From the cell containing the given text, extract its center point as [x, y] coordinate. 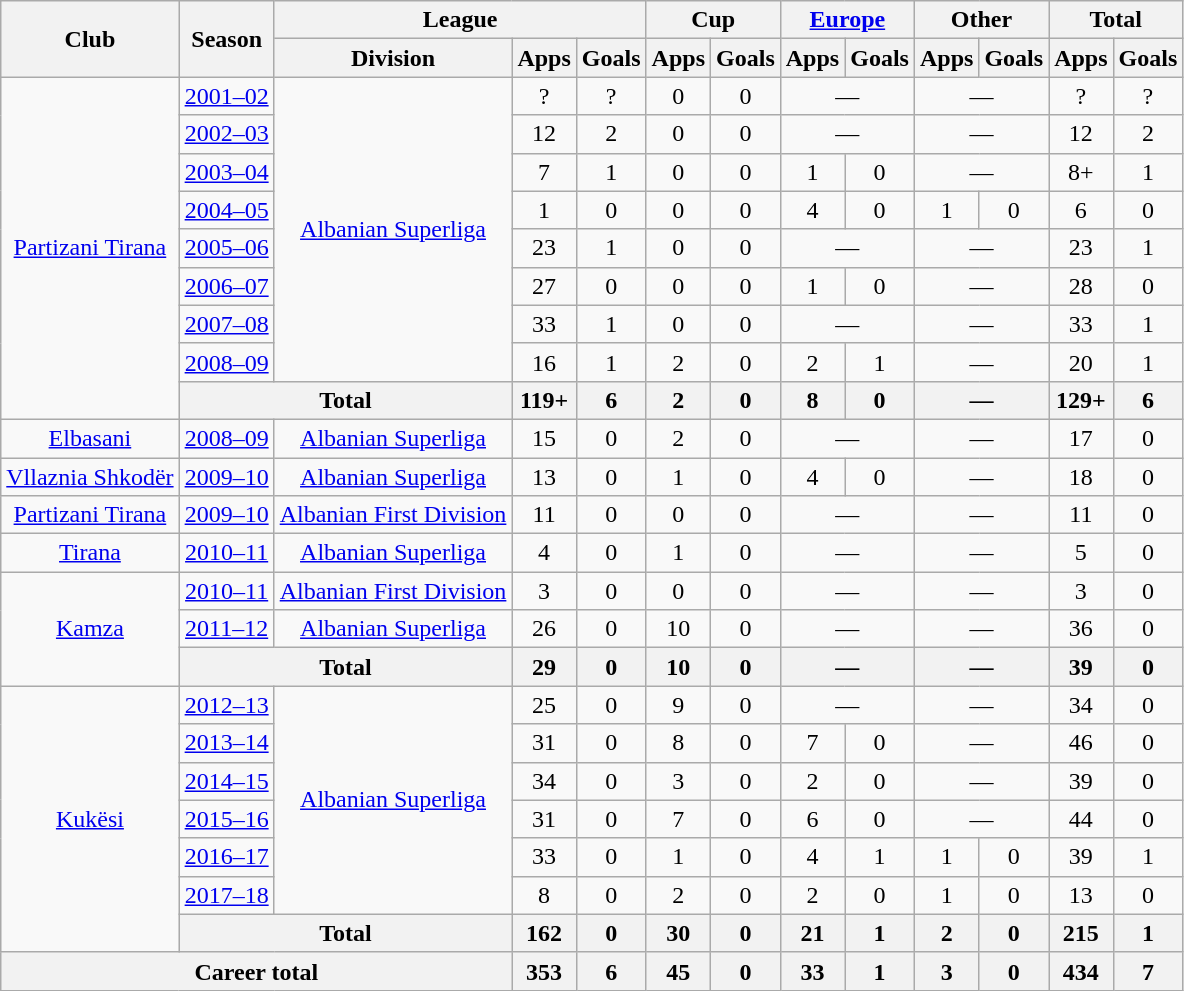
2002–03 [226, 134]
2003–04 [226, 172]
162 [544, 933]
2016–17 [226, 857]
215 [1081, 933]
2015–16 [226, 819]
2013–14 [226, 743]
Kamza [90, 629]
5 [1081, 553]
29 [544, 667]
46 [1081, 743]
45 [678, 971]
Vllaznia Shkodër [90, 477]
2001–02 [226, 96]
119+ [544, 400]
Cup [713, 20]
129+ [1081, 400]
18 [1081, 477]
Europe [847, 20]
2004–05 [226, 210]
2012–13 [226, 705]
27 [544, 286]
15 [544, 438]
8+ [1081, 172]
Tirana [90, 553]
17 [1081, 438]
21 [812, 933]
League [460, 20]
28 [1081, 286]
Kukësi [90, 819]
20 [1081, 362]
9 [678, 705]
Elbasani [90, 438]
2006–07 [226, 286]
2011–12 [226, 629]
2017–18 [226, 895]
Other [981, 20]
36 [1081, 629]
Season [226, 39]
Club [90, 39]
2014–15 [226, 781]
434 [1081, 971]
26 [544, 629]
Career total [256, 971]
25 [544, 705]
2007–08 [226, 324]
2005–06 [226, 248]
353 [544, 971]
16 [544, 362]
44 [1081, 819]
Division [393, 58]
30 [678, 933]
